Search for the cell housing the specified text and yield its [X, Y] center coordinate. 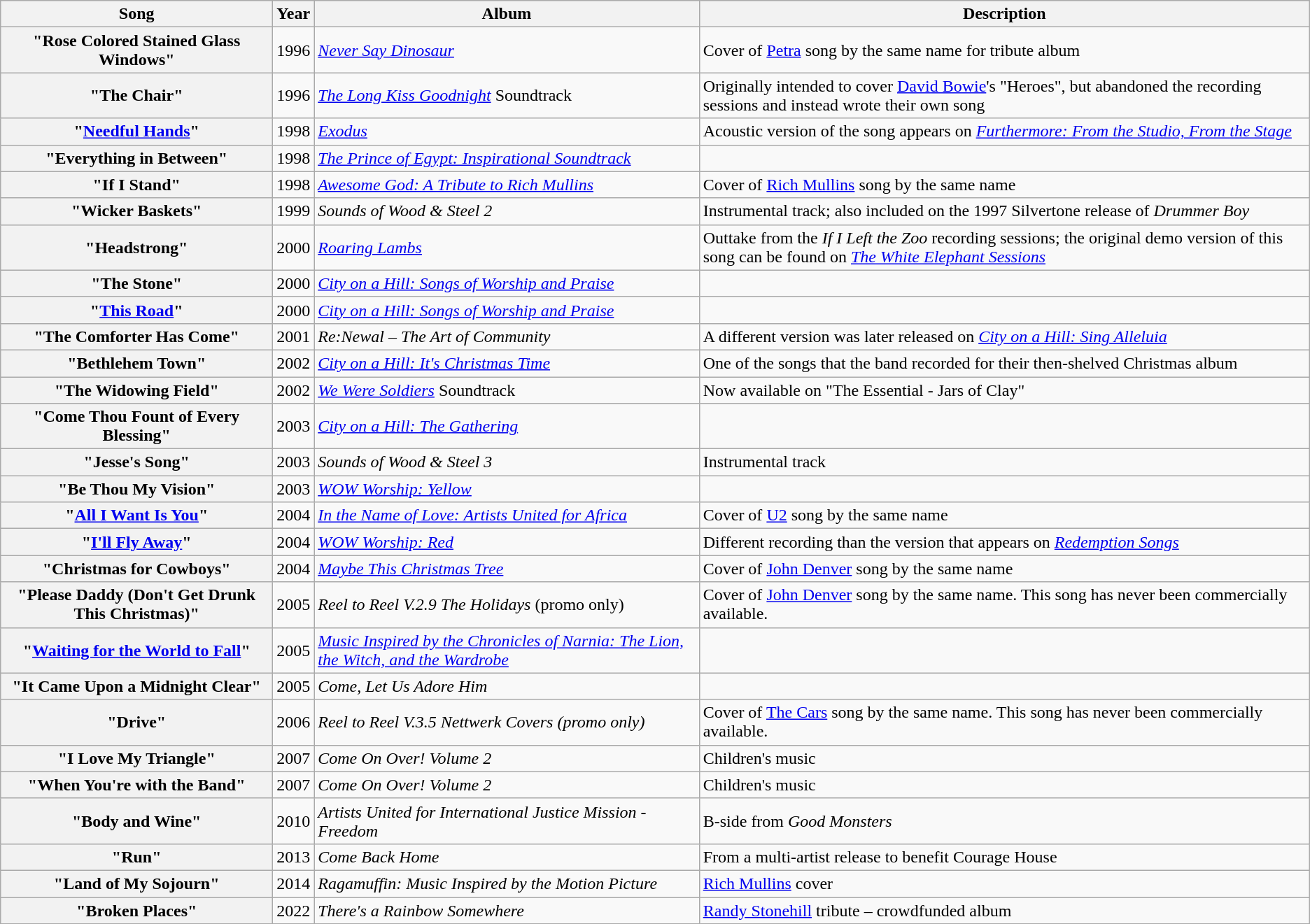
Originally intended to cover David Bowie's "Heroes", but abandoned the recording sessions and instead wrote their own song [1004, 95]
Re:Newal – The Art of Community [507, 336]
"The Stone" [137, 283]
Instrumental track; also included on the 1997 Silvertone release of Drummer Boy [1004, 211]
Come, Let Us Adore Him [507, 686]
"Body and Wine" [137, 821]
"If I Stand" [137, 185]
"Come Thou Fount of Every Blessing" [137, 427]
"Drive" [137, 722]
Cover of U2 song by the same name [1004, 516]
Exodus [507, 132]
Acoustic version of the song appears on Furthermore: From the Studio, From the Stage [1004, 132]
One of the songs that the band recorded for their then-shelved Christmas album [1004, 363]
"I'll Fly Away" [137, 542]
"Wicker Baskets" [137, 211]
Now available on "The Essential - Jars of Clay" [1004, 390]
We Were Soldiers Soundtrack [507, 390]
"Needful Hands" [137, 132]
WOW Worship: Red [507, 542]
Outtake from the If I Left the Zoo recording sessions; the original demo version of this song can be found on The White Elephant Sessions [1004, 248]
City on a Hill: It's Christmas Time [507, 363]
"When You're with the Band" [137, 785]
"All I Want Is You" [137, 516]
Cover of Rich Mullins song by the same name [1004, 185]
City on a Hill: The Gathering [507, 427]
"The Widowing Field" [137, 390]
The Prince of Egypt: Inspirational Soundtrack [507, 158]
"This Road" [137, 310]
From a multi-artist release to benefit Courage House [1004, 857]
"Everything in Between" [137, 158]
Cover of The Cars song by the same name. This song has never been commercially available. [1004, 722]
Cover of John Denver song by the same name. This song has never been commercially available. [1004, 604]
Sounds of Wood & Steel 2 [507, 211]
"The Chair" [137, 95]
"Bethlehem Town" [137, 363]
Reel to Reel V.2.9 The Holidays (promo only) [507, 604]
2022 [294, 910]
Sounds of Wood & Steel 3 [507, 462]
"Rose Colored Stained Glass Windows" [137, 50]
Reel to Reel V.3.5 Nettwerk Covers (promo only) [507, 722]
2013 [294, 857]
"Broken Places" [137, 910]
"It Came Upon a Midnight Clear" [137, 686]
2010 [294, 821]
A different version was later released on City on a Hill: Sing Alleluia [1004, 336]
"Headstrong" [137, 248]
WOW Worship: Yellow [507, 489]
Artists United for International Justice Mission - Freedom [507, 821]
"Waiting for the World to Fall" [137, 651]
"The Comforter Has Come" [137, 336]
Randy Stonehill tribute – crowdfunded album [1004, 910]
"Land of My Sojourn" [137, 883]
"Christmas for Cowboys" [137, 569]
Come Back Home [507, 857]
Never Say Dinosaur [507, 50]
The Long Kiss Goodnight Soundtrack [507, 95]
Album [507, 14]
Awesome God: A Tribute to Rich Mullins [507, 185]
Music Inspired by the Chronicles of Narnia: The Lion, the Witch, and the Wardrobe [507, 651]
Different recording than the version that appears on Redemption Songs [1004, 542]
"Be Thou My Vision" [137, 489]
"Run" [137, 857]
Year [294, 14]
2014 [294, 883]
Roaring Lambs [507, 248]
In the Name of Love: Artists United for Africa [507, 516]
2006 [294, 722]
"Please Daddy (Don't Get Drunk This Christmas)" [137, 604]
B-side from Good Monsters [1004, 821]
There's a Rainbow Somewhere [507, 910]
Cover of Petra song by the same name for tribute album [1004, 50]
Description [1004, 14]
Cover of John Denver song by the same name [1004, 569]
1999 [294, 211]
"Jesse's Song" [137, 462]
Song [137, 14]
"I Love My Triangle" [137, 758]
Ragamuffin: Music Inspired by the Motion Picture [507, 883]
Rich Mullins cover [1004, 883]
Maybe This Christmas Tree [507, 569]
2001 [294, 336]
Instrumental track [1004, 462]
